Pinpoint the cell where the given text exists, returning its (x, y) midpoint coordinate. 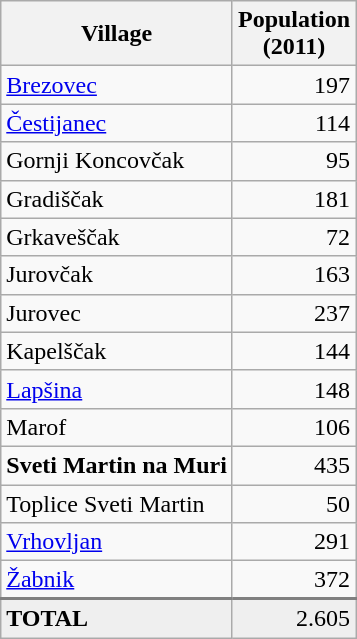
2.605 (294, 618)
Lapšina (117, 389)
72 (294, 237)
144 (294, 351)
372 (294, 580)
TOTAL (117, 618)
237 (294, 313)
106 (294, 427)
Jurovec (117, 313)
163 (294, 275)
Marof (117, 427)
181 (294, 199)
Toplice Sveti Martin (117, 503)
Population(2011) (294, 34)
114 (294, 123)
Žabnik (117, 580)
50 (294, 503)
Jurovčak (117, 275)
Gornji Koncovčak (117, 161)
Čestijanec (117, 123)
Grkaveščak (117, 237)
Brezovec (117, 85)
Gradiščak (117, 199)
95 (294, 161)
435 (294, 465)
148 (294, 389)
Vrhovljan (117, 542)
197 (294, 85)
Village (117, 34)
291 (294, 542)
Sveti Martin na Muri (117, 465)
Kapelščak (117, 351)
